Return (X, Y) of the center of cell containing provided text 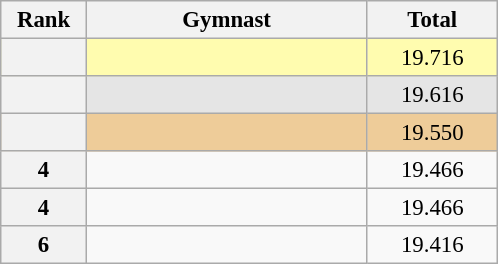
19.616 (432, 95)
Rank (44, 20)
19.550 (432, 133)
19.716 (432, 58)
6 (44, 245)
Total (432, 20)
Gymnast (226, 20)
19.416 (432, 245)
